Return [x, y] of the center of cell containing provided text 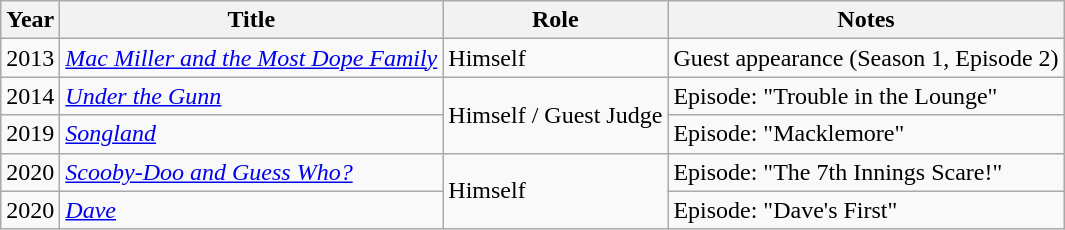
Episode: "Dave's First" [866, 210]
Guest appearance (Season 1, Episode 2) [866, 58]
Episode: "Trouble in the Lounge" [866, 96]
2013 [30, 58]
2019 [30, 134]
Scooby-Doo and Guess Who? [252, 172]
Role [556, 20]
Dave [252, 210]
Himself / Guest Judge [556, 115]
Songland [252, 134]
Episode: "The 7th Innings Scare!" [866, 172]
Year [30, 20]
Episode: "Macklemore" [866, 134]
Under the Gunn [252, 96]
Notes [866, 20]
2014 [30, 96]
Title [252, 20]
Mac Miller and the Most Dope Family [252, 58]
